Determine the (X, Y) coordinate at the center of the cell enclosing the given text.  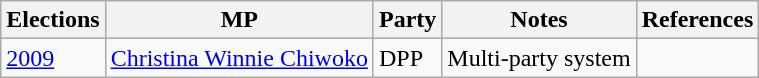
Party (407, 20)
Multi-party system (539, 58)
DPP (407, 58)
References (698, 20)
Elections (53, 20)
2009 (53, 58)
Christina Winnie Chiwoko (239, 58)
Notes (539, 20)
MP (239, 20)
